Extract the [X, Y] coordinate from the center of the cell holding the provided text.  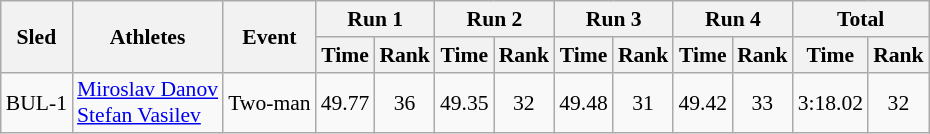
Two-man [270, 102]
49.42 [702, 102]
Run 4 [732, 19]
49.48 [584, 102]
Athletes [148, 36]
Total [861, 19]
31 [644, 102]
49.35 [464, 102]
Event [270, 36]
Run 3 [614, 19]
Miroslav DanovStefan Vasilev [148, 102]
Run 1 [376, 19]
Run 2 [494, 19]
Sled [36, 36]
BUL-1 [36, 102]
33 [762, 102]
3:18.02 [830, 102]
36 [404, 102]
49.77 [346, 102]
